Identify which cell holds the provided text, then report its (x, y) central coordinate. 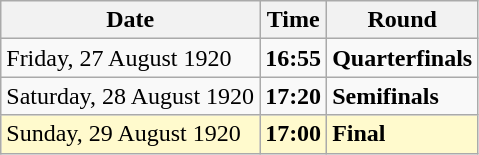
17:00 (294, 134)
Saturday, 28 August 1920 (130, 96)
17:20 (294, 96)
Date (130, 20)
Friday, 27 August 1920 (130, 58)
Quarterfinals (402, 58)
Semifinals (402, 96)
Sunday, 29 August 1920 (130, 134)
Final (402, 134)
16:55 (294, 58)
Round (402, 20)
Time (294, 20)
